Extract the (x, y) coordinate from the center of the cell holding the provided text.  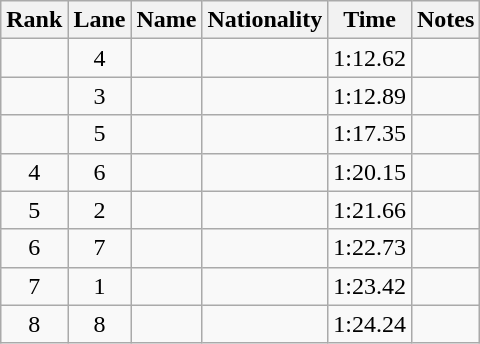
1:22.73 (370, 248)
1:21.66 (370, 210)
Rank (34, 20)
Nationality (265, 20)
1:23.42 (370, 286)
1:12.89 (370, 96)
Time (370, 20)
Lane (100, 20)
Notes (445, 20)
1:17.35 (370, 134)
1:12.62 (370, 58)
Name (166, 20)
2 (100, 210)
1 (100, 286)
1:20.15 (370, 172)
3 (100, 96)
1:24.24 (370, 324)
